Find where the given text appears and provide that cell's center as [x, y] coordinate. 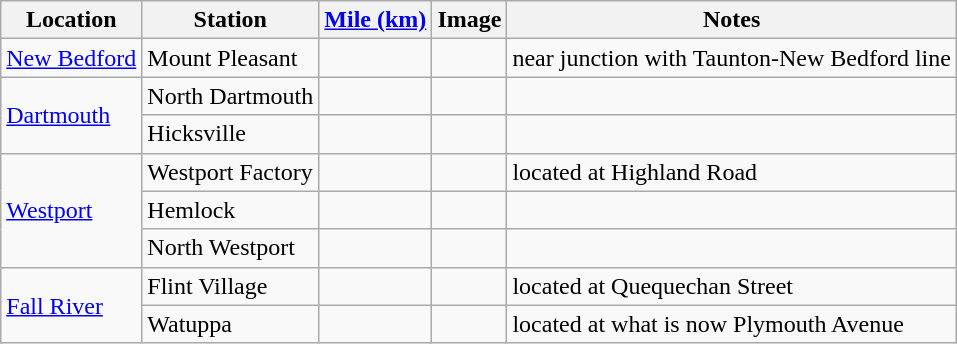
Station [230, 20]
Mount Pleasant [230, 58]
Notes [732, 20]
Location [72, 20]
Hicksville [230, 134]
New Bedford [72, 58]
Westport [72, 210]
Hemlock [230, 210]
Flint Village [230, 286]
located at Highland Road [732, 172]
Westport Factory [230, 172]
near junction with Taunton-New Bedford line [732, 58]
Mile (km) [376, 20]
located at Quequechan Street [732, 286]
Fall River [72, 305]
Watuppa [230, 324]
located at what is now Plymouth Avenue [732, 324]
North Westport [230, 248]
Dartmouth [72, 115]
Image [470, 20]
North Dartmouth [230, 96]
